Extract the [X, Y] coordinate from the center of the cell holding the provided text.  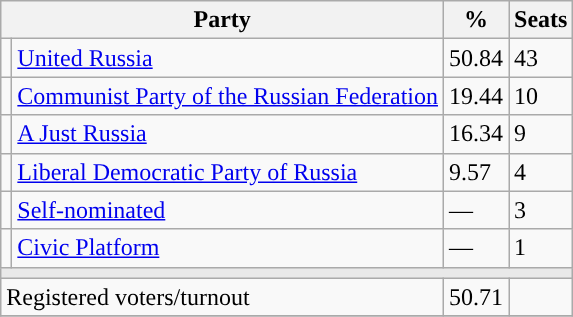
Civic Platform [228, 248]
Communist Party of the Russian Federation [228, 96]
50.71 [476, 297]
United Russia [228, 58]
3 [541, 210]
19.44 [476, 96]
% [476, 20]
1 [541, 248]
9.57 [476, 172]
50.84 [476, 58]
Liberal Democratic Party of Russia [228, 172]
10 [541, 96]
A Just Russia [228, 134]
9 [541, 134]
43 [541, 58]
16.34 [476, 134]
Self-nominated [228, 210]
Seats [541, 20]
Registered voters/turnout [222, 297]
Party [222, 20]
4 [541, 172]
